Identify which cell holds the provided text, then report its (X, Y) central coordinate. 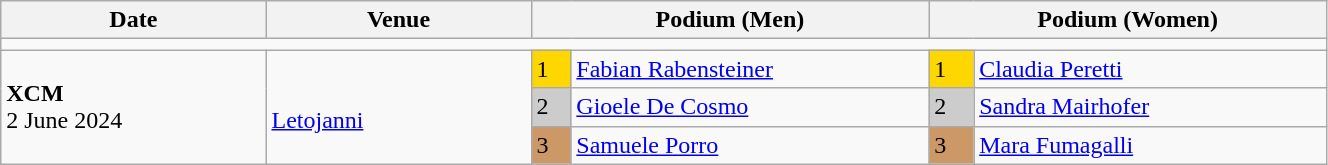
Sandra Mairhofer (1150, 107)
Podium (Men) (730, 20)
Letojanni (398, 107)
Gioele De Cosmo (750, 107)
Podium (Women) (1128, 20)
Fabian Rabensteiner (750, 69)
Claudia Peretti (1150, 69)
Venue (398, 20)
Date (134, 20)
XCM 2 June 2024 (134, 107)
Mara Fumagalli (1150, 145)
Samuele Porro (750, 145)
